For the text-containing cell, return its midpoint in [X, Y] coordinate format. 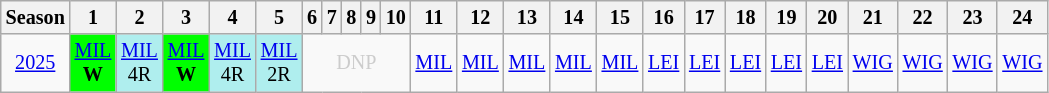
11 [434, 18]
24 [1022, 18]
13 [528, 18]
6 [312, 18]
3 [186, 18]
23 [973, 18]
19 [786, 18]
17 [704, 18]
12 [480, 18]
9 [371, 18]
DNP [356, 63]
2025 [36, 63]
20 [828, 18]
5 [280, 18]
22 [923, 18]
1 [94, 18]
4 [232, 18]
10 [396, 18]
8 [352, 18]
Season [36, 18]
14 [574, 18]
15 [620, 18]
18 [746, 18]
7 [332, 18]
21 [873, 18]
16 [664, 18]
2 [140, 18]
MIL2R [280, 63]
